Extract the [x, y] coordinate from the center of the cell holding the provided text.  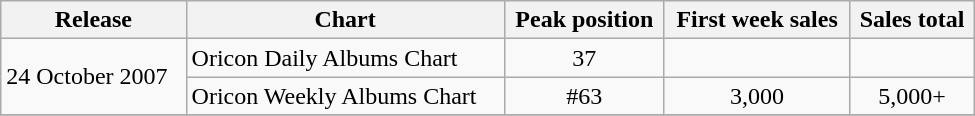
Chart [345, 20]
#63 [584, 96]
24 October 2007 [94, 77]
Oricon Weekly Albums Chart [345, 96]
Release [94, 20]
Peak position [584, 20]
Oricon Daily Albums Chart [345, 58]
5,000+ [912, 96]
First week sales [756, 20]
37 [584, 58]
3,000 [756, 96]
Sales total [912, 20]
